Determine the (x, y) coordinate at the center of the cell enclosing the given text.  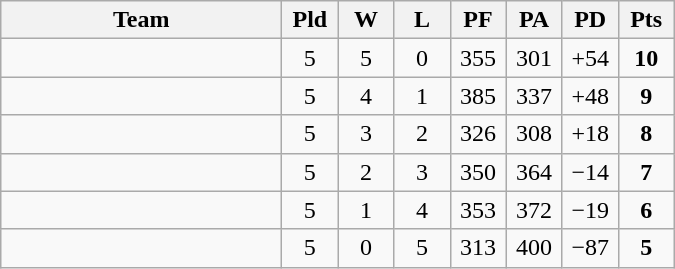
+48 (590, 96)
355 (478, 58)
385 (478, 96)
326 (478, 134)
308 (534, 134)
400 (534, 248)
−14 (590, 172)
−19 (590, 210)
372 (534, 210)
6 (646, 210)
W (366, 20)
Pts (646, 20)
364 (534, 172)
337 (534, 96)
353 (478, 210)
350 (478, 172)
PA (534, 20)
301 (534, 58)
PF (478, 20)
−87 (590, 248)
8 (646, 134)
10 (646, 58)
Pld (310, 20)
+54 (590, 58)
9 (646, 96)
PD (590, 20)
+18 (590, 134)
Team (142, 20)
7 (646, 172)
L (422, 20)
313 (478, 248)
